Search for the cell housing the specified text and yield its [X, Y] center coordinate. 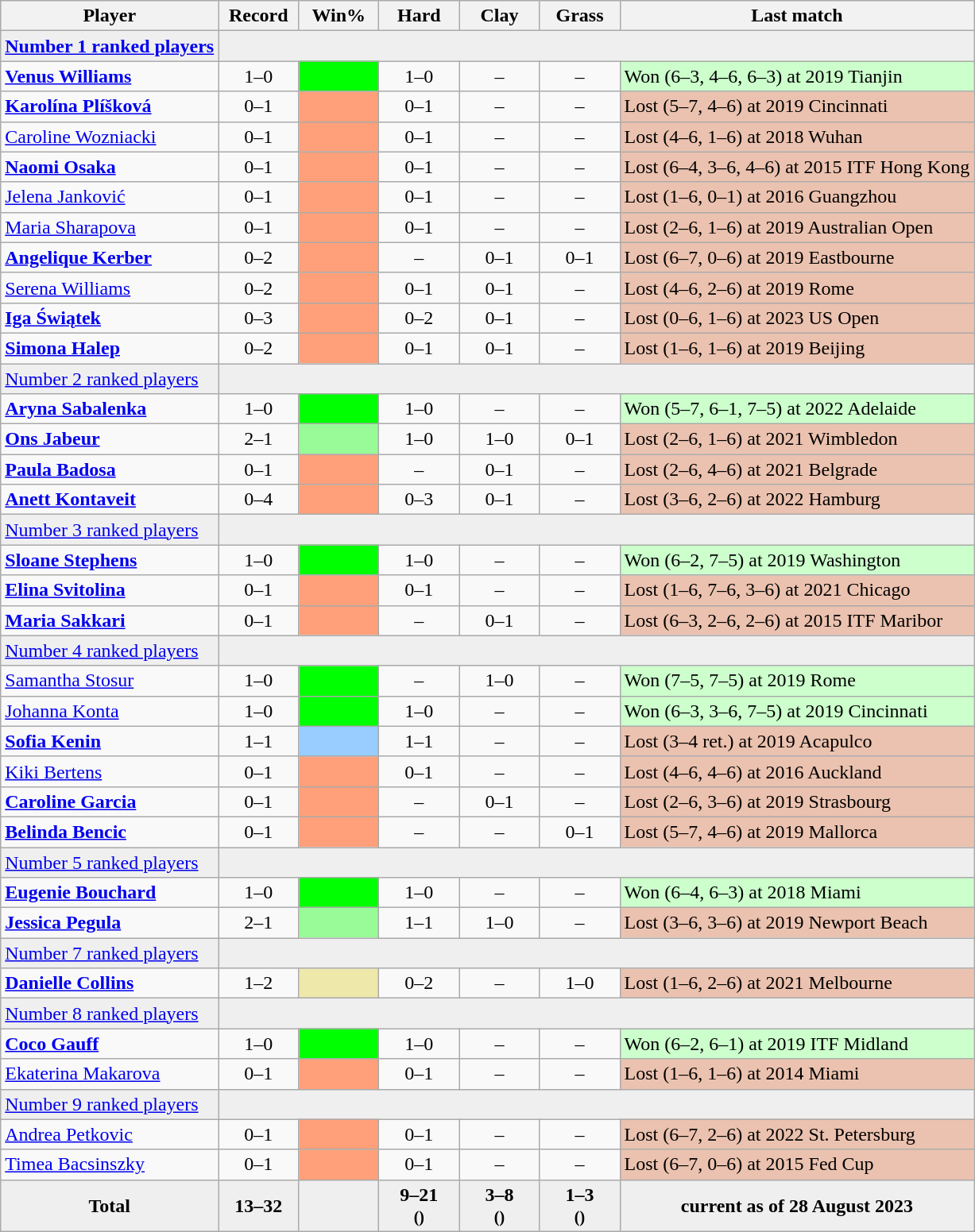
Johanna Konta [110, 711]
Lost (0–6, 1–6) at 2023 US Open [797, 318]
Sofia Kenin [110, 741]
Ekaterina Makarova [110, 1074]
Number 1 ranked players [110, 46]
Won (7–5, 7–5) at 2019 Rome [797, 681]
Elina Svitolina [110, 590]
current as of 28 August 2023 [797, 1206]
Timea Bacsinszky [110, 1164]
Andrea Petkovic [110, 1134]
Clay [499, 16]
Maria Sakkari [110, 620]
Anett Kontaveit [110, 500]
Caroline Wozniacki [110, 137]
Lost (6–4, 3–6, 4–6) at 2015 ITF Hong Kong [797, 167]
0–4 [259, 500]
Lost (4–6, 1–6) at 2018 Wuhan [797, 137]
Won (6–3, 3–6, 7–5) at 2019 Cincinnati [797, 711]
Lost (6–3, 2–6, 2–6) at 2015 ITF Maribor [797, 620]
Iga Świątek [110, 318]
Number 2 ranked players [110, 379]
Lost (5–7, 4–6) at 2019 Cincinnati [797, 106]
13–32 [259, 1206]
Kiki Bertens [110, 771]
Lost (2–6, 3–6) at 2019 Strasbourg [797, 801]
Number 7 ranked players [110, 953]
3–8 () [499, 1206]
Last match [797, 16]
Number 3 ranked players [110, 530]
Lost (6–7, 2–6) at 2022 St. Petersburg [797, 1134]
Lost (3–6, 2–6) at 2022 Hamburg [797, 500]
Hard [420, 16]
Samantha Stosur [110, 681]
Lost (1–6, 2–6) at 2021 Melbourne [797, 983]
Won (6–3, 4–6, 6–3) at 2019 Tianjin [797, 76]
Lost (4–6, 2–6) at 2019 Rome [797, 288]
Lost (1–6, 1–6) at 2019 Beijing [797, 348]
Lost (2–6, 4–6) at 2021 Belgrade [797, 469]
Serena Williams [110, 288]
Lost (1–6, 1–6) at 2014 Miami [797, 1074]
Sloane Stephens [110, 560]
Lost (2–6, 1–6) at 2021 Wimbledon [797, 439]
Venus Williams [110, 76]
Won (6–4, 6–3) at 2018 Miami [797, 893]
Number 8 ranked players [110, 1014]
Lost (3–4 ret.) at 2019 Acapulco [797, 741]
Lost (1–6, 0–1) at 2016 Guangzhou [797, 197]
Eugenie Bouchard [110, 893]
Maria Sharapova [110, 227]
Number 5 ranked players [110, 862]
Number 4 ranked players [110, 651]
Lost (6–7, 0–6) at 2015 Fed Cup [797, 1164]
Karolína Plíšková [110, 106]
Ons Jabeur [110, 439]
Number 9 ranked players [110, 1104]
Paula Badosa [110, 469]
Angelique Kerber [110, 257]
Grass [580, 16]
Lost (5–7, 4–6) at 2019 Mallorca [797, 832]
Won (6–2, 7–5) at 2019 Washington [797, 560]
Win% [339, 16]
Simona Halep [110, 348]
Aryna Sabalenka [110, 409]
Naomi Osaka [110, 167]
Total [110, 1206]
Lost (1–6, 7–6, 3–6) at 2021 Chicago [797, 590]
Jessica Pegula [110, 923]
Jelena Janković [110, 197]
Caroline Garcia [110, 801]
Belinda Bencic [110, 832]
1–3 () [580, 1206]
Lost (2–6, 1–6) at 2019 Australian Open [797, 227]
Lost (6–7, 0–6) at 2019 Eastbourne [797, 257]
Lost (3–6, 3–6) at 2019 Newport Beach [797, 923]
Won (5–7, 6–1, 7–5) at 2022 Adelaide [797, 409]
1–2 [259, 983]
Record [259, 16]
Player [110, 16]
Danielle Collins [110, 983]
9–21 () [420, 1206]
Coco Gauff [110, 1044]
Won (6–2, 6–1) at 2019 ITF Midland [797, 1044]
Lost (4–6, 4–6) at 2016 Auckland [797, 771]
